Output the [x, y] coordinate of the center of the cell containing the given text.  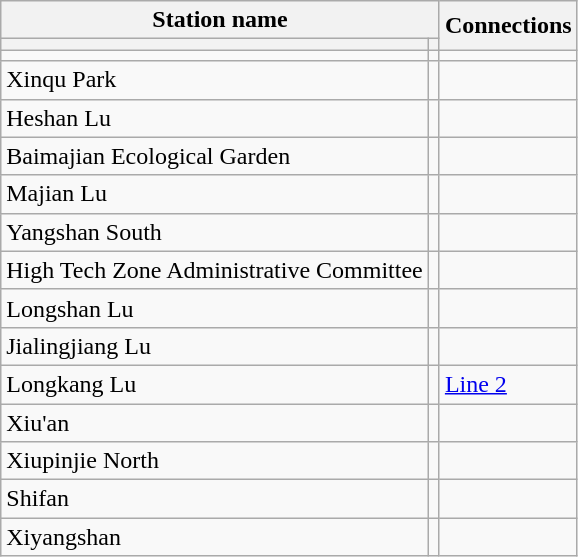
Xiyangshan [215, 537]
Connections [508, 26]
Xiu'an [215, 423]
Jialingjiang Lu [215, 346]
Yangshan South [215, 232]
Longshan Lu [215, 308]
Line 2 [508, 384]
Station name [220, 20]
Xiupinjie North [215, 461]
Baimajian Ecological Garden [215, 156]
Longkang Lu [215, 384]
Majian Lu [215, 194]
Shifan [215, 499]
High Tech Zone Administrative Committee [215, 270]
Heshan Lu [215, 118]
Xinqu Park [215, 80]
